Detect which cell encompasses the target text, then output its (x, y) center coordinate. 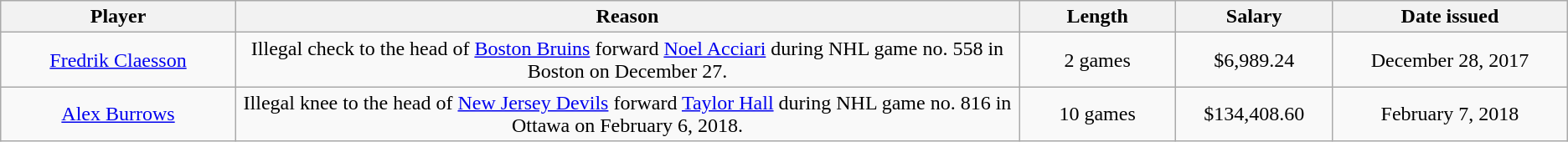
Reason (627, 17)
February 7, 2018 (1451, 114)
$134,408.60 (1255, 114)
Date issued (1451, 17)
Player (119, 17)
2 games (1097, 60)
Alex Burrows (119, 114)
Illegal knee to the head of New Jersey Devils forward Taylor Hall during NHL game no. 816 in Ottawa on February 6, 2018. (627, 114)
10 games (1097, 114)
Illegal check to the head of Boston Bruins forward Noel Acciari during NHL game no. 558 in Boston on December 27. (627, 60)
December 28, 2017 (1451, 60)
$6,989.24 (1255, 60)
Fredrik Claesson (119, 60)
Length (1097, 17)
Salary (1255, 17)
